Identify which cell holds the provided text, then report its [x, y] central coordinate. 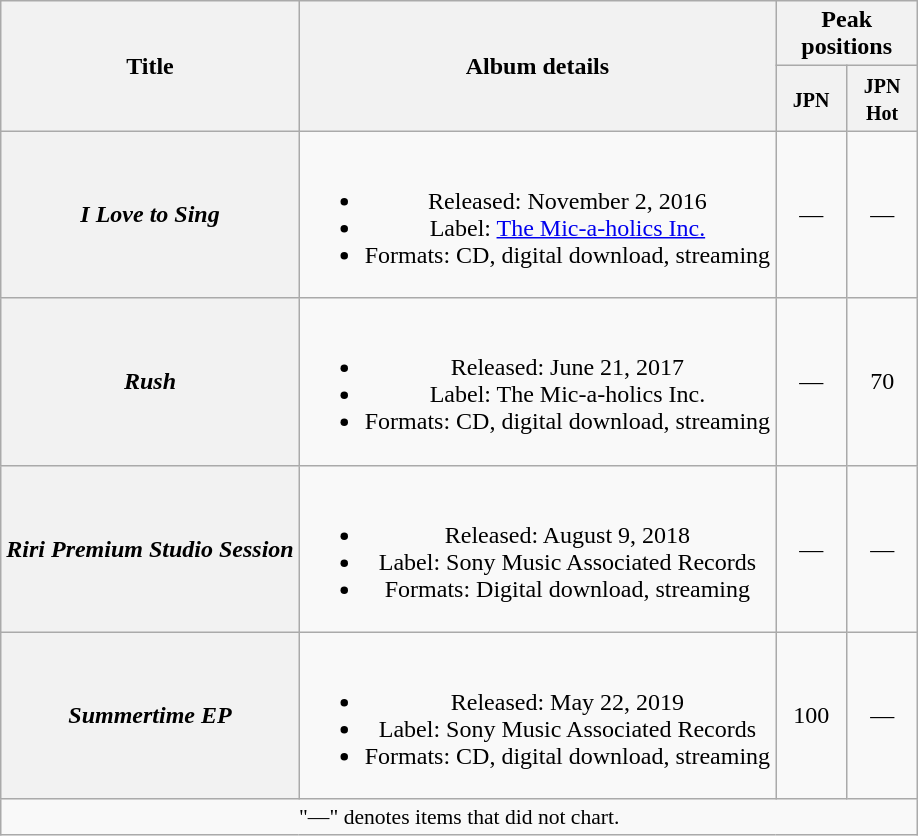
Released: November 2, 2016Label: The Mic-a-holics Inc.Formats: CD, digital download, streaming [537, 214]
JPN [812, 98]
100 [812, 716]
70 [882, 382]
Released: May 22, 2019Label: Sony Music Associated RecordsFormats: CD, digital download, streaming [537, 716]
Title [150, 66]
Released: June 21, 2017Label: The Mic-a-holics Inc.Formats: CD, digital download, streaming [537, 382]
"—" denotes items that did not chart. [460, 817]
Summertime EP [150, 716]
Riri Premium Studio Session [150, 548]
Album details [537, 66]
Rush [150, 382]
Peak positions [847, 34]
I Love to Sing [150, 214]
Released: August 9, 2018Label: Sony Music Associated RecordsFormats: Digital download, streaming [537, 548]
JPNHot [882, 98]
